For the text-containing cell, return its midpoint in [X, Y] coordinate format. 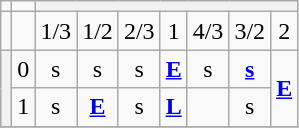
L [174, 107]
1/3 [56, 31]
2/3 [139, 31]
1/2 [98, 31]
0 [24, 69]
2 [284, 31]
3/2 [250, 31]
4/3 [208, 31]
